Search for the cell housing the specified text and yield its [x, y] center coordinate. 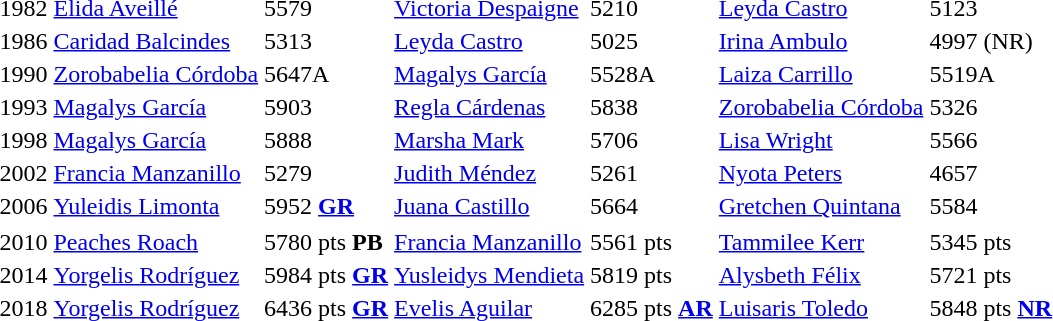
5903 [326, 107]
Yuleidis Limonta [156, 206]
5838 [652, 107]
Juana Castillo [490, 206]
5780 pts PB [326, 242]
Irina Ambulo [821, 41]
Caridad Balcindes [156, 41]
5647A [326, 74]
Yusleidys Mendieta [490, 275]
Peaches Roach [156, 242]
5261 [652, 173]
5952 GR [326, 206]
Lisa Wright [821, 140]
Nyota Peters [821, 173]
5888 [326, 140]
Leyda Castro [490, 41]
Regla Cárdenas [490, 107]
5819 pts [652, 275]
Tammilee Kerr [821, 242]
5279 [326, 173]
5664 [652, 206]
5561 pts [652, 242]
5025 [652, 41]
5313 [326, 41]
5706 [652, 140]
5984 pts GR [326, 275]
Gretchen Quintana [821, 206]
Alysbeth Félix [821, 275]
Yorgelis Rodríguez [156, 275]
Judith Méndez [490, 173]
5528A [652, 74]
Marsha Mark [490, 140]
Laiza Carrillo [821, 74]
